Find where the given text appears and provide that cell's center as [X, Y] coordinate. 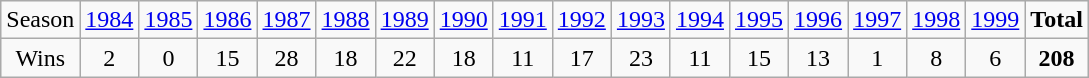
22 [404, 58]
1984 [110, 20]
8 [936, 58]
1986 [228, 20]
1985 [168, 20]
28 [286, 58]
1994 [700, 20]
0 [168, 58]
1 [878, 58]
1988 [346, 20]
1987 [286, 20]
1993 [640, 20]
17 [582, 58]
1991 [522, 20]
13 [818, 58]
1990 [464, 20]
1992 [582, 20]
Season [40, 20]
6 [996, 58]
23 [640, 58]
1999 [996, 20]
Total [1057, 20]
2 [110, 58]
Wins [40, 58]
1995 [758, 20]
1996 [818, 20]
1998 [936, 20]
1997 [878, 20]
208 [1057, 58]
1989 [404, 20]
